From the cell containing the given text, extract its center point as [x, y] coordinate. 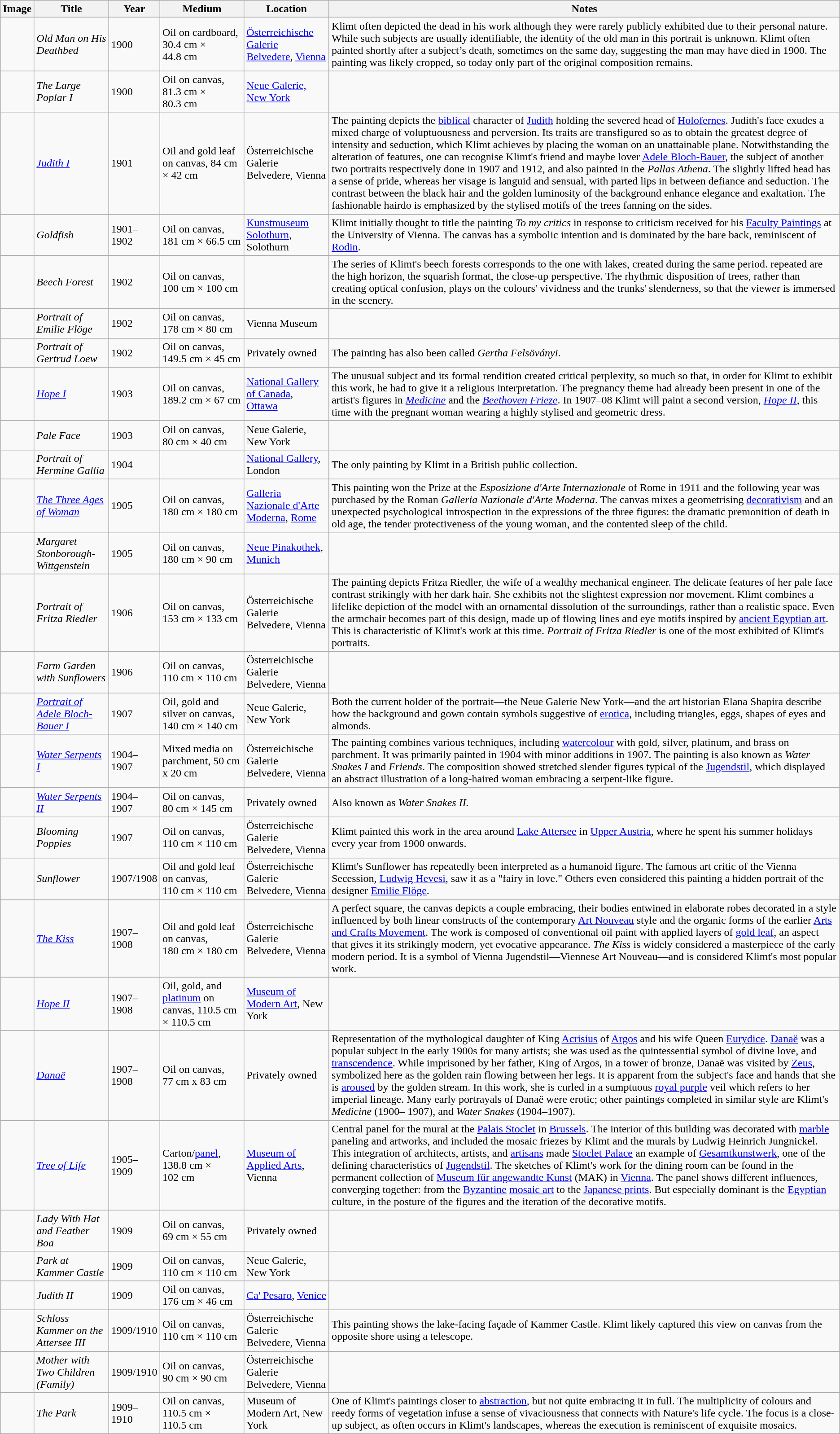
Oil on canvas, 69 cm × 55 cm [202, 1231]
1905–1909 [134, 1165]
Judith II [71, 1295]
Medium [202, 9]
Oil on canvas, 153 cm × 133 cm [202, 613]
Hope I [71, 394]
Oil and gold leaf on canvas, 180 cm × 180 cm [202, 938]
Year [134, 9]
Klimt painted this work in the area around Lake Attersee in Upper Austria, where he spent his summer holidays every year from 1900 onwards. [584, 838]
Oil on canvas, 176 cm × 46 cm [202, 1295]
Also known as Water Snakes II. [584, 803]
Oil on canvas, 180 cm × 90 cm [202, 553]
Carton/panel, 138.8 cm × 102 cm [202, 1165]
Location [287, 9]
Old Man on His Deathbed [71, 44]
Oil on canvas, 180 cm × 180 cm [202, 505]
The Park [71, 1413]
Sunflower [71, 879]
1909–1910 [134, 1413]
Water Serpents II [71, 803]
Title [71, 9]
Oil on canvas, 178 cm × 80 cm [202, 323]
Oil on canvas, 149.5 cm × 45 cm [202, 353]
1901 [134, 163]
The painting has also been called Gertha Felsöványi. [584, 353]
National Gallery, London [287, 464]
Galleria Nazionale d'Arte Moderna, Rome [287, 505]
Oil and gold leaf on canvas, 84 cm × 42 cm [202, 163]
Judith I [71, 163]
Margaret Stonborough-Wittgenstein [71, 553]
The Large Poplar I [71, 92]
Vienna Museum [287, 323]
Mixed media on parchment, 50 cm x 20 cm [202, 761]
Notes [584, 9]
Water Serpents I [71, 761]
Oil on canvas, 181 cm × 66.5 cm [202, 235]
The Three Ages of Woman [71, 505]
Oil on canvas, 110.5 cm × 110.5 cm [202, 1413]
The Kiss [71, 938]
Danaë [71, 1075]
Blooming Poppies [71, 838]
Image [17, 9]
1904 [134, 464]
Portrait of Fritza Riedler [71, 613]
Oil on canvas, 81.3 cm × 80.3 cm [202, 92]
1901–1902 [134, 235]
Oil on canvas, 90 cm × 90 cm [202, 1372]
Oil on canvas, 77 cm x 83 cm [202, 1075]
Portrait of Emilie Flöge [71, 323]
Beech Forest [71, 282]
Neue Pinakothek, Munich [287, 553]
Oil on cardboard, 30.4 cm × 44.8 cm [202, 44]
Hope II [71, 1004]
Goldfish [71, 235]
Mother with Two Children (Family) [71, 1372]
Portrait of Adele Bloch-Bauer I [71, 714]
The only painting by Klimt in a British public collection. [584, 464]
Portrait of Hermine Gallia [71, 464]
Pale Face [71, 435]
Farm Garden with Sunflowers [71, 672]
Oil, gold and silver on canvas, 140 cm × 140 cm [202, 714]
National Gallery of Canada, Ottawa [287, 394]
1907/1908 [134, 879]
Oil on canvas, 80 cm × 40 cm [202, 435]
Kunstmuseum Solothurn, Solothurn [287, 235]
Oil on canvas, 100 cm × 100 cm [202, 282]
Tree of Life [71, 1165]
Oil, gold, and platinum on canvas, 110.5 cm × 110.5 cm [202, 1004]
Ca' Pesaro, Venice [287, 1295]
Oil and gold leaf on canvas, 110 cm × 110 cm [202, 879]
Lady With Hat and Feather Boa [71, 1231]
Museum of Applied Arts, Vienna [287, 1165]
This painting shows the lake-facing façade of Kammer Castle. Klimt likely captured this view on canvas from the opposite shore using a telescope. [584, 1330]
Oil on canvas, 80 cm × 145 cm [202, 803]
Schloss Kammer on the Attersee III [71, 1330]
Oil on canvas, 189.2 cm × 67 cm [202, 394]
Portrait of Gertrud Loew [71, 353]
Park at Kammer Castle [71, 1266]
